Capture the cell that displays the provided text and extract its [X, Y] central coordinate. 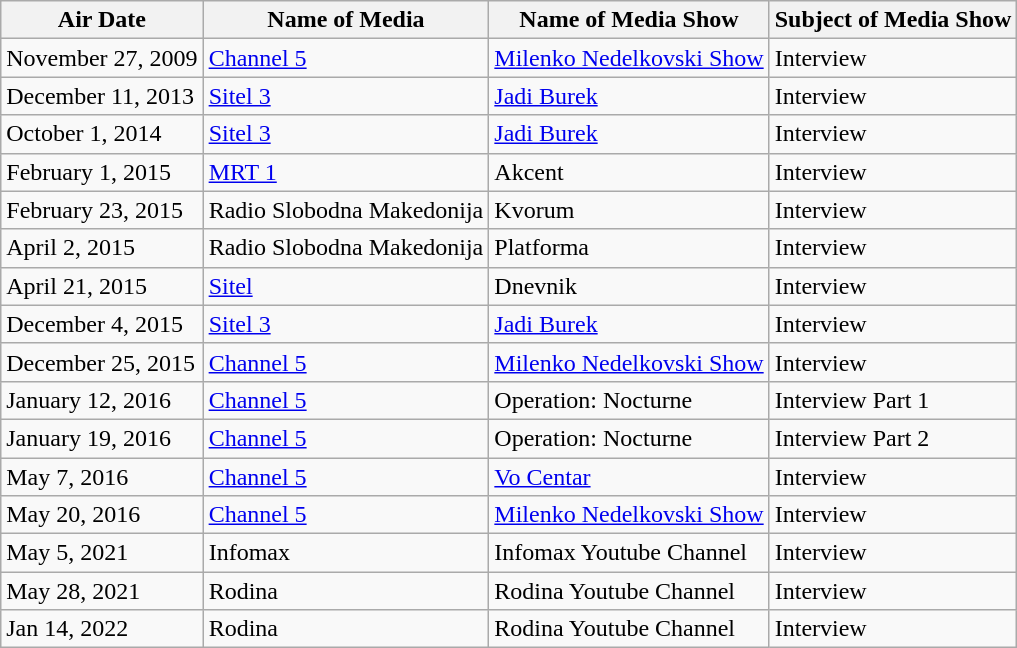
Kvorum [629, 210]
January 19, 2016 [102, 438]
October 1, 2014 [102, 134]
Interview Part 2 [893, 438]
Jan 14, 2022 [102, 629]
December 4, 2015 [102, 324]
Subject of Media Show [893, 20]
Infomax Youtube Channel [629, 553]
MRT 1 [346, 172]
Akcent [629, 172]
May 7, 2016 [102, 477]
April 2, 2015 [102, 248]
Infomax [346, 553]
Name of Media [346, 20]
Interview Part 1 [893, 400]
Sitel [346, 286]
Name of Media Show [629, 20]
February 23, 2015 [102, 210]
November 27, 2009 [102, 58]
Dnevnik [629, 286]
May 20, 2016 [102, 515]
December 11, 2013 [102, 96]
Platforma [629, 248]
Air Date [102, 20]
May 5, 2021 [102, 553]
December 25, 2015 [102, 362]
May 28, 2021 [102, 591]
Vo Centar [629, 477]
February 1, 2015 [102, 172]
April 21, 2015 [102, 286]
January 12, 2016 [102, 400]
